Capture the cell that displays the provided text and extract its (x, y) central coordinate. 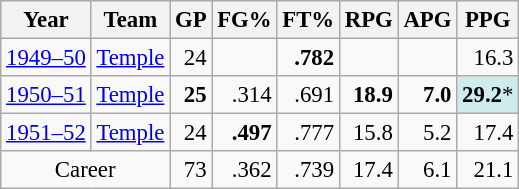
.362 (244, 170)
FT% (308, 20)
15.8 (368, 133)
1949–50 (46, 58)
PPG (488, 20)
29.2* (488, 95)
18.9 (368, 95)
.777 (308, 133)
6.1 (428, 170)
RPG (368, 20)
5.2 (428, 133)
.782 (308, 58)
Team (130, 20)
Year (46, 20)
FG% (244, 20)
1950–51 (46, 95)
21.1 (488, 170)
73 (191, 170)
16.3 (488, 58)
GP (191, 20)
Career (86, 170)
.739 (308, 170)
25 (191, 95)
.497 (244, 133)
.691 (308, 95)
.314 (244, 95)
7.0 (428, 95)
APG (428, 20)
1951–52 (46, 133)
